For the text-containing cell, return its midpoint in [x, y] coordinate format. 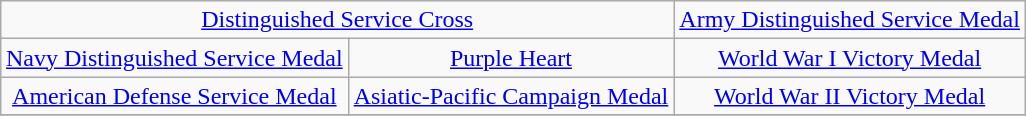
World War I Victory Medal [850, 58]
Asiatic-Pacific Campaign Medal [511, 96]
Army Distinguished Service Medal [850, 20]
American Defense Service Medal [174, 96]
Distinguished Service Cross [336, 20]
World War II Victory Medal [850, 96]
Purple Heart [511, 58]
Navy Distinguished Service Medal [174, 58]
